Scan for the cell matching the given text and deliver its (X, Y) coordinate at center. 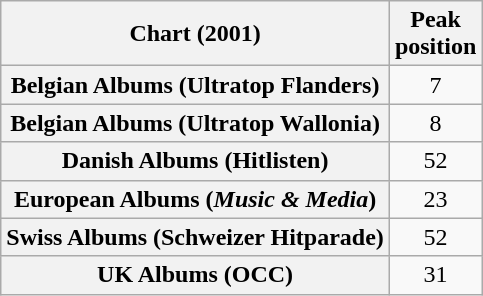
Swiss Albums (Schweizer Hitparade) (196, 237)
23 (435, 199)
Chart (2001) (196, 34)
Belgian Albums (Ultratop Flanders) (196, 85)
7 (435, 85)
8 (435, 123)
UK Albums (OCC) (196, 275)
Danish Albums (Hitlisten) (196, 161)
Peakposition (435, 34)
European Albums (Music & Media) (196, 199)
31 (435, 275)
Belgian Albums (Ultratop Wallonia) (196, 123)
